Capture the cell that displays the provided text and extract its (x, y) central coordinate. 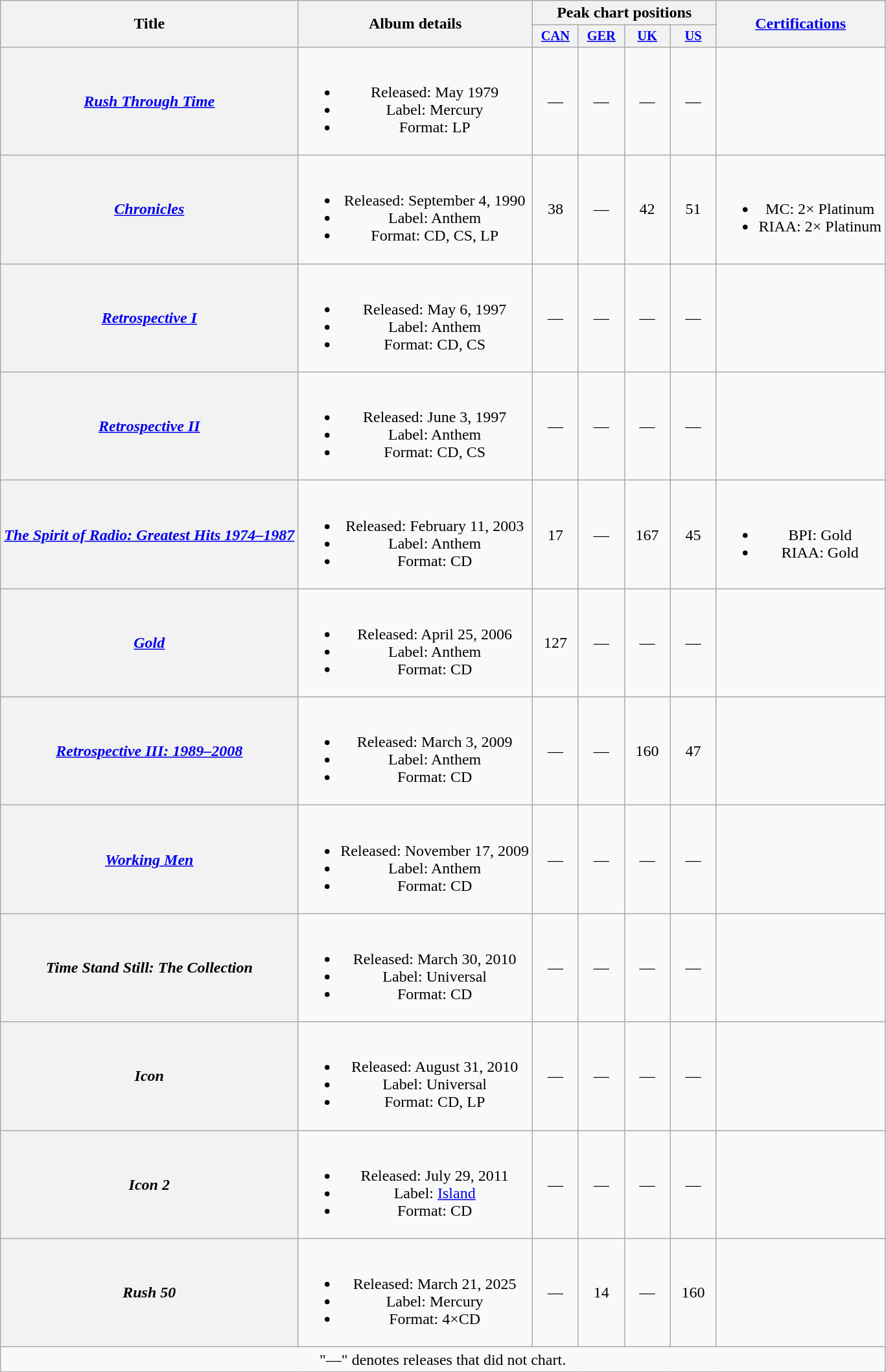
Released: May 6, 1997Label: AnthemFormat: CD, CS (415, 318)
Released: June 3, 1997Label: AnthemFormat: CD, CS (415, 427)
14 (601, 1293)
UK (647, 36)
51 (694, 210)
The Spirit of Radio: Greatest Hits 1974–1987 (149, 534)
38 (555, 210)
Icon (149, 1076)
Released: September 4, 1990Label: AnthemFormat: CD, CS, LP (415, 210)
Time Stand Still: The Collection (149, 967)
Certifications (801, 24)
US (694, 36)
Rush Through Time (149, 101)
Title (149, 24)
45 (694, 534)
17 (555, 534)
Released: November 17, 2009Label: AnthemFormat: CD (415, 860)
Released: July 29, 2011Label: IslandFormat: CD (415, 1184)
BPI: GoldRIAA: Gold (801, 534)
Chronicles (149, 210)
Retrospective I (149, 318)
Released: February 11, 2003Label: AnthemFormat: CD (415, 534)
Released: March 3, 2009Label: AnthemFormat: CD (415, 751)
"—" denotes releases that did not chart. (443, 1359)
Retrospective II (149, 427)
CAN (555, 36)
Released: March 30, 2010Label: UniversalFormat: CD (415, 967)
Working Men (149, 860)
127 (555, 643)
Retrospective III: 1989–2008 (149, 751)
Peak chart positions (624, 13)
167 (647, 534)
Icon 2 (149, 1184)
Rush 50 (149, 1293)
Album details (415, 24)
Released: May 1979Label: MercuryFormat: LP (415, 101)
Released: April 25, 2006Label: AnthemFormat: CD (415, 643)
Released: March 21, 2025Label: MercuryFormat: 4×CD (415, 1293)
Gold (149, 643)
Released: August 31, 2010Label: UniversalFormat: CD, LP (415, 1076)
GER (601, 36)
MC: 2× PlatinumRIAA: 2× Platinum (801, 210)
42 (647, 210)
47 (694, 751)
